Detect which cell encompasses the target text, then output its [x, y] center coordinate. 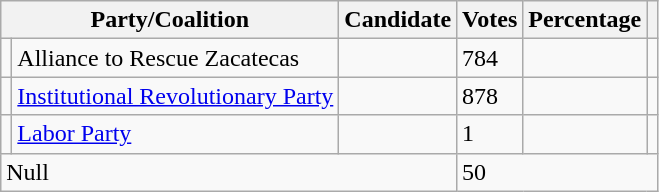
1 [490, 134]
Labor Party [176, 134]
50 [558, 172]
784 [490, 58]
Votes [490, 20]
Candidate [398, 20]
Alliance to Rescue Zacatecas [176, 58]
Null [229, 172]
Percentage [585, 20]
878 [490, 96]
Institutional Revolutionary Party [176, 96]
Party/Coalition [170, 20]
